For the text-containing cell, return its midpoint in (X, Y) coordinate format. 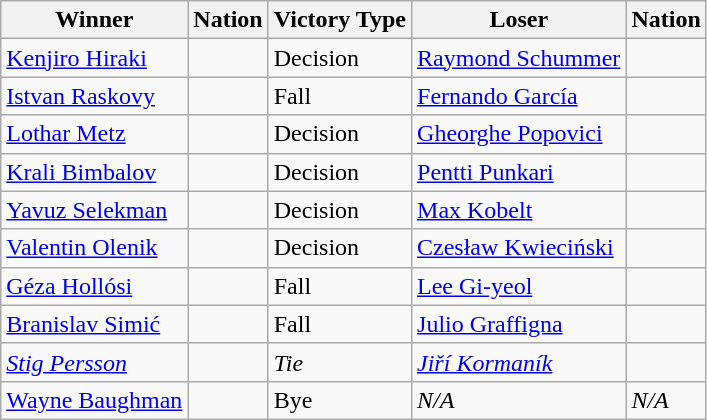
Tie (340, 362)
Max Kobelt (519, 210)
Lee Gi-yeol (519, 286)
Gheorghe Popovici (519, 134)
Kenjiro Hiraki (94, 58)
Stig Persson (94, 362)
Yavuz Selekman (94, 210)
Raymond Schummer (519, 58)
Wayne Baughman (94, 400)
Valentin Olenik (94, 248)
Istvan Raskovy (94, 96)
Winner (94, 20)
Fernando García (519, 96)
Czesław Kwieciński (519, 248)
Krali Bimbalov (94, 172)
Julio Graffigna (519, 324)
Branislav Simić (94, 324)
Bye (340, 400)
Géza Hollósi (94, 286)
Jiří Kormaník (519, 362)
Victory Type (340, 20)
Pentti Punkari (519, 172)
Loser (519, 20)
Lothar Metz (94, 134)
